Locate the cell with the specified text and output its (X, Y) center coordinate. 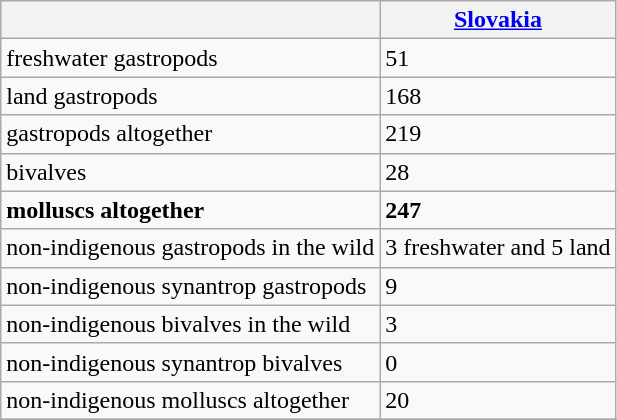
219 (498, 134)
3 (498, 324)
non-indigenous gastropods in the wild (190, 248)
molluscs altogether (190, 210)
168 (498, 96)
freshwater gastropods (190, 58)
non-indigenous molluscs altogether (190, 400)
non-indigenous bivalves in the wild (190, 324)
51 (498, 58)
bivalves (190, 172)
land gastropods (190, 96)
non-indigenous synantrop gastropods (190, 286)
0 (498, 362)
247 (498, 210)
Slovakia (498, 20)
20 (498, 400)
non-indigenous synantrop bivalves (190, 362)
3 freshwater and 5 land (498, 248)
9 (498, 286)
28 (498, 172)
gastropods altogether (190, 134)
